From the cell containing the given text, extract its center point as [X, Y] coordinate. 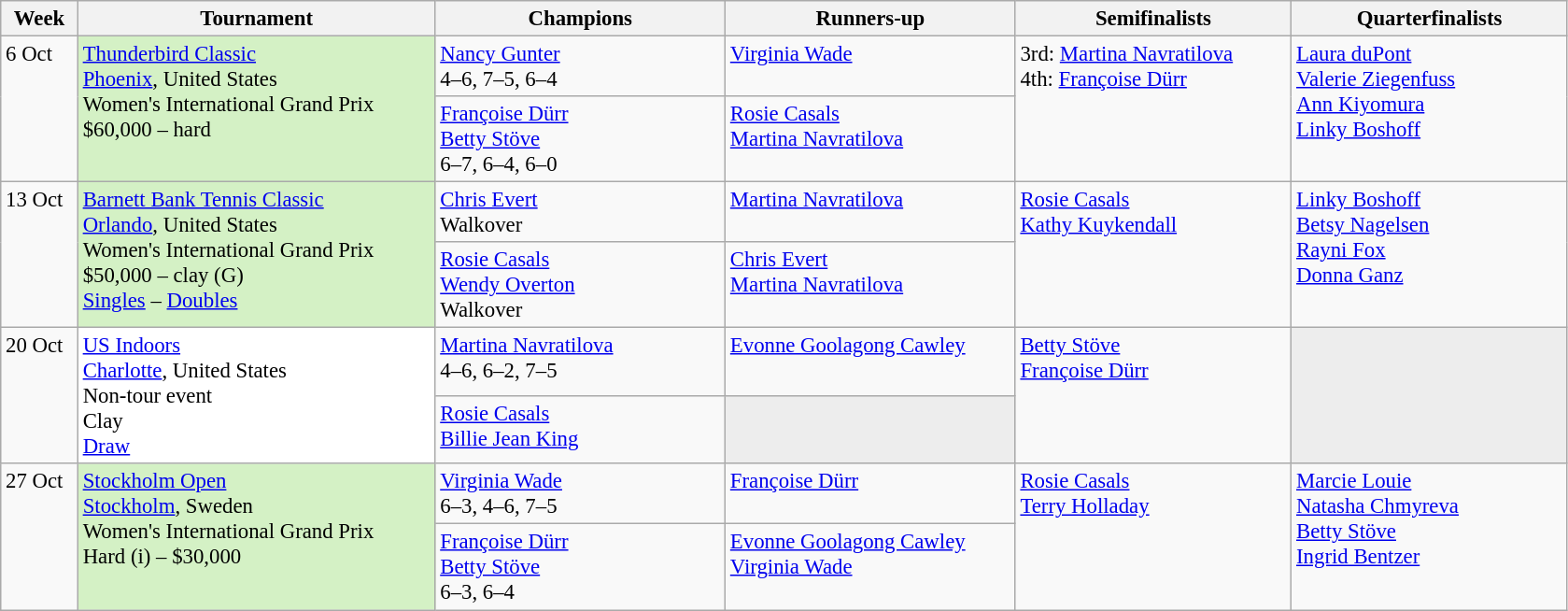
Nancy Gunter4–6, 7–5, 6–4 [581, 67]
Stockholm Open Stockholm, SwedenWomen's International Grand PrixHard (i) – $30,000 [256, 536]
Betty Stöve Françoise Dürr [1153, 396]
Marcie Louie Natasha Chmyreva Betty Stöve Ingrid Bentzer [1430, 536]
Semifinalists [1153, 19]
Françoise Dürr Betty Stöve6–3, 6–4 [581, 567]
Martina Navratilova4–6, 6–2, 7–5 [581, 362]
Virginia Wade [870, 67]
Linky Boshoff Betsy Nagelsen Rayni Fox Donna Ganz [1430, 255]
Rosie Casals Martina Navratilova [870, 139]
Chris Evert Martina Navratilova [870, 285]
US Indoors Charlotte, United StatesNon-tour eventClayDraw [256, 396]
Evonne Goolagong Cawley Virginia Wade [870, 567]
Martina Navratilova [870, 213]
Tournament [256, 19]
27 Oct [39, 536]
Rosie Casals Billie Jean King [581, 430]
6 Oct [39, 109]
Rosie Casals Terry Holladay [1153, 536]
Françoise Dürr Betty Stöve6–7, 6–4, 6–0 [581, 139]
Rosie Casals Wendy OvertonWalkover [581, 285]
13 Oct [39, 255]
Evonne Goolagong Cawley [870, 362]
20 Oct [39, 396]
Quarterfinalists [1430, 19]
3rd: Martina Navratilova 4th: Françoise Dürr [1153, 109]
Thunderbird Classic Phoenix, United StatesWomen's International Grand Prix$60,000 – hard [256, 109]
Françoise Dürr [870, 493]
Rosie Casals Kathy Kuykendall [1153, 255]
Virginia Wade6–3, 4–6, 7–5 [581, 493]
Week [39, 19]
Laura duPont Valerie Ziegenfuss Ann Kiyomura Linky Boshoff [1430, 109]
Champions [581, 19]
Chris EvertWalkover [581, 213]
Runners-up [870, 19]
Barnett Bank Tennis Classic Orlando, United StatesWomen's International Grand Prix$50,000 – clay (G)Singles – Doubles [256, 255]
